Search for the cell housing the specified text and yield its [X, Y] center coordinate. 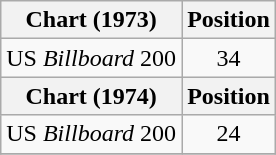
24 [229, 134]
Chart (1973) [92, 20]
34 [229, 58]
Chart (1974) [92, 96]
